Determine the [X, Y] coordinate at the center of the cell enclosing the given text.  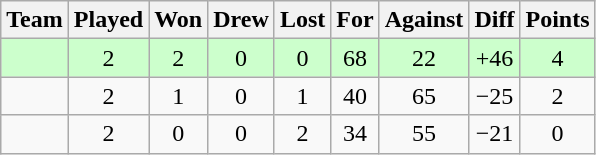
Played [108, 20]
40 [355, 96]
34 [355, 134]
Diff [494, 20]
−25 [494, 96]
55 [424, 134]
Drew [242, 20]
Won [178, 20]
4 [558, 58]
Team [35, 20]
+46 [494, 58]
Against [424, 20]
−21 [494, 134]
For [355, 20]
65 [424, 96]
Lost [302, 20]
Points [558, 20]
68 [355, 58]
22 [424, 58]
